For the text-containing cell, return its midpoint in (x, y) coordinate format. 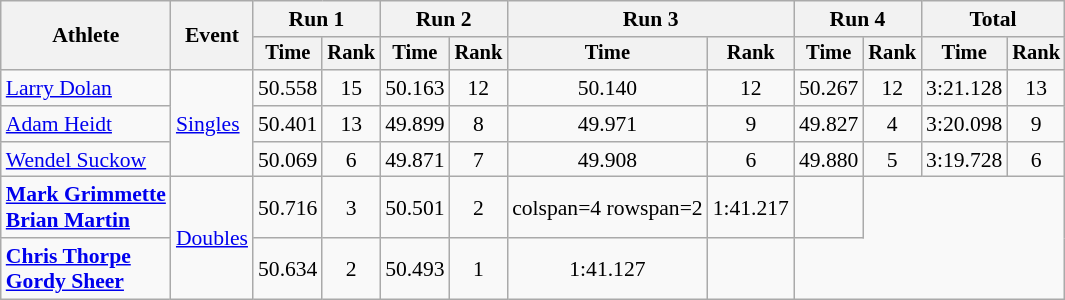
7 (479, 160)
3:20.098 (964, 124)
50.716 (288, 208)
Adam Heidt (86, 124)
50.401 (288, 124)
49.880 (828, 160)
50.267 (828, 88)
50.140 (608, 88)
3:19.728 (964, 160)
Singles (212, 124)
Mark GrimmetteBrian Martin (86, 208)
Run 2 (444, 19)
1:41.217 (751, 208)
49.827 (828, 124)
1:41.127 (608, 268)
Athlete (86, 36)
Chris ThorpeGordy Sheer (86, 268)
50.493 (414, 268)
Larry Dolan (86, 88)
Total (993, 19)
49.971 (608, 124)
1 (479, 268)
Event (212, 36)
Run 3 (650, 19)
3:21.128 (964, 88)
Wendel Suckow (86, 160)
8 (479, 124)
49.871 (414, 160)
colspan=4 rowspan=2 (608, 208)
50.163 (414, 88)
Doubles (212, 238)
Run 4 (858, 19)
50.634 (288, 268)
49.899 (414, 124)
50.558 (288, 88)
50.501 (414, 208)
4 (892, 124)
50.069 (288, 160)
49.908 (608, 160)
15 (351, 88)
5 (892, 160)
Run 1 (316, 19)
3 (351, 208)
